Return [x, y] of the center of cell containing provided text 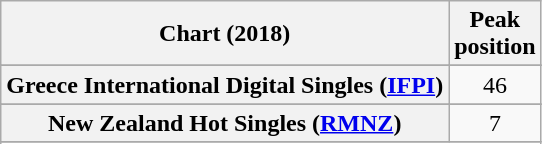
7 [495, 123]
Peakposition [495, 34]
Greece International Digital Singles (IFPI) [225, 85]
Chart (2018) [225, 34]
46 [495, 85]
New Zealand Hot Singles (RMNZ) [225, 123]
